Pinpoint the cell where the given text exists, returning its (x, y) midpoint coordinate. 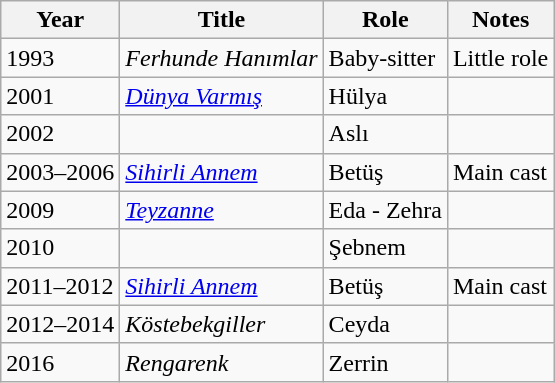
2009 (60, 210)
Notes (500, 20)
Ferhunde Hanımlar (222, 58)
Dünya Varmış (222, 96)
Köstebekgiller (222, 324)
Zerrin (385, 362)
1993 (60, 58)
2011–2012 (60, 286)
Rengarenk (222, 362)
Hülya (385, 96)
Aslı (385, 134)
2002 (60, 134)
2012–2014 (60, 324)
2003–2006 (60, 172)
Role (385, 20)
Baby-sitter (385, 58)
2010 (60, 248)
2016 (60, 362)
Title (222, 20)
Şebnem (385, 248)
Little role (500, 58)
Year (60, 20)
Teyzanne (222, 210)
2001 (60, 96)
Eda - Zehra (385, 210)
Ceyda (385, 324)
